From the cell containing the given text, extract its center point as [x, y] coordinate. 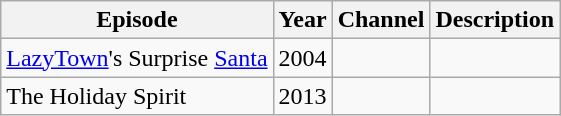
Episode [137, 20]
Channel [381, 20]
The Holiday Spirit [137, 96]
2013 [302, 96]
Description [495, 20]
2004 [302, 58]
Year [302, 20]
LazyTown's Surprise Santa [137, 58]
